Pinpoint the cell where the given text exists, returning its [x, y] midpoint coordinate. 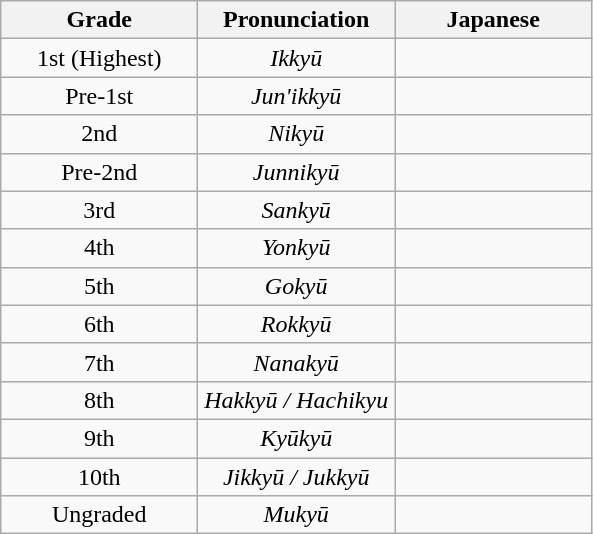
6th [100, 324]
Jikkyū / Jukkyū [296, 477]
Mukyū [296, 515]
Ikkyū [296, 58]
5th [100, 286]
Rokkyū [296, 324]
1st (Highest) [100, 58]
Hakkyū / Hachikyu [296, 400]
Sankyū [296, 210]
Pronunciation [296, 20]
7th [100, 362]
Pre-2nd [100, 172]
8th [100, 400]
Junnikyū [296, 172]
Jun'ikkyū [296, 96]
Pre-1st [100, 96]
Nanakyū [296, 362]
Grade [100, 20]
Gokyū [296, 286]
Kyūkyū [296, 438]
4th [100, 248]
10th [100, 477]
Ungraded [100, 515]
9th [100, 438]
3rd [100, 210]
2nd [100, 134]
Japanese [494, 20]
Yonkyū [296, 248]
Nikyū [296, 134]
